Output the [x, y] coordinate of the center of the cell containing the given text.  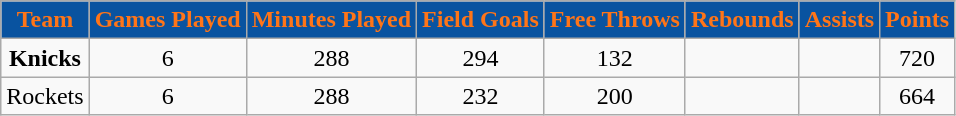
Assists [839, 20]
Minutes Played [331, 20]
Knicks [45, 58]
Team [45, 20]
720 [918, 58]
Field Goals [481, 20]
Rockets [45, 96]
132 [614, 58]
Games Played [168, 20]
Rebounds [742, 20]
294 [481, 58]
Points [918, 20]
200 [614, 96]
664 [918, 96]
232 [481, 96]
Free Throws [614, 20]
